Determine the [X, Y] coordinate at the center of the cell enclosing the given text.  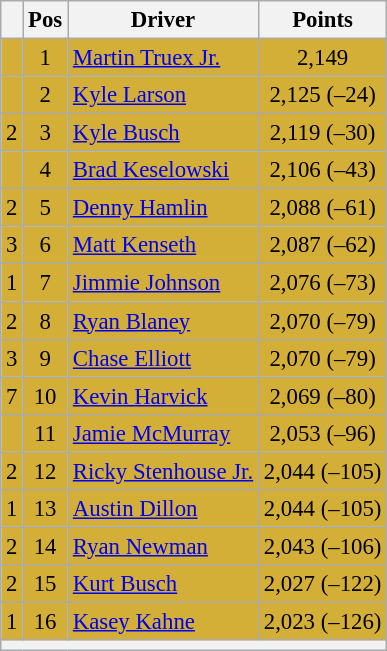
Jamie McMurray [164, 433]
Martin Truex Jr. [164, 58]
Austin Dillon [164, 509]
2,106 (–43) [322, 170]
Kevin Harvick [164, 396]
2,076 (–73) [322, 283]
Kyle Larson [164, 95]
Denny Hamlin [164, 208]
2,088 (–61) [322, 208]
12 [46, 471]
8 [46, 321]
Jimmie Johnson [164, 283]
Points [322, 20]
Brad Keselowski [164, 170]
10 [46, 396]
Ryan Newman [164, 546]
5 [46, 208]
Chase Elliott [164, 358]
11 [46, 433]
2,119 (–30) [322, 133]
2,053 (–96) [322, 433]
2,125 (–24) [322, 95]
15 [46, 584]
16 [46, 621]
2,069 (–80) [322, 396]
4 [46, 170]
Pos [46, 20]
2,027 (–122) [322, 584]
2,149 [322, 58]
Ricky Stenhouse Jr. [164, 471]
Kurt Busch [164, 584]
9 [46, 358]
2,087 (–62) [322, 245]
Driver [164, 20]
13 [46, 509]
Kyle Busch [164, 133]
14 [46, 546]
6 [46, 245]
2,043 (–106) [322, 546]
Kasey Kahne [164, 621]
Ryan Blaney [164, 321]
2,023 (–126) [322, 621]
Matt Kenseth [164, 245]
